Capture the cell that displays the provided text and extract its [x, y] central coordinate. 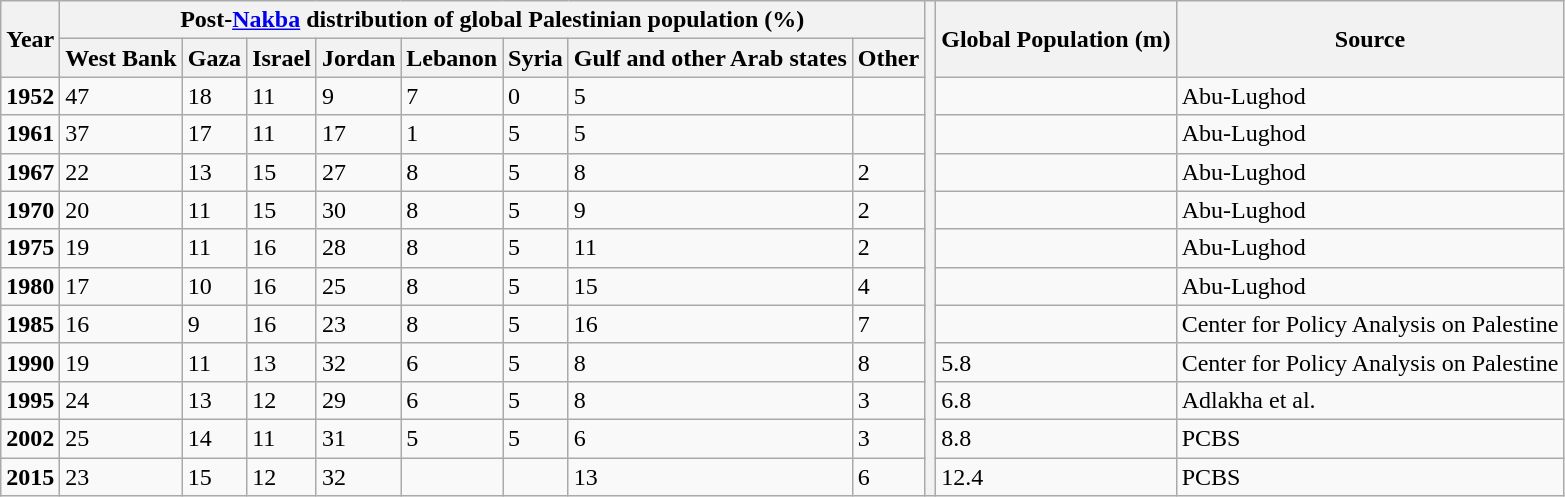
Post-Nakba distribution of global Palestinian population (%) [492, 20]
22 [121, 172]
24 [121, 400]
14 [214, 438]
8.8 [1056, 438]
10 [214, 286]
27 [358, 172]
1975 [30, 248]
Adlakha et al. [1370, 400]
Year [30, 39]
0 [536, 96]
1952 [30, 96]
Syria [536, 58]
18 [214, 96]
37 [121, 134]
30 [358, 210]
West Bank [121, 58]
2002 [30, 438]
Global Population (m) [1056, 39]
5.8 [1056, 362]
2015 [30, 477]
1967 [30, 172]
1961 [30, 134]
Gaza [214, 58]
47 [121, 96]
4 [888, 286]
1980 [30, 286]
29 [358, 400]
1995 [30, 400]
20 [121, 210]
1990 [30, 362]
6.8 [1056, 400]
Jordan [358, 58]
31 [358, 438]
Lebanon [452, 58]
Source [1370, 39]
1970 [30, 210]
1 [452, 134]
12.4 [1056, 477]
28 [358, 248]
Other [888, 58]
Israel [282, 58]
Gulf and other Arab states [710, 58]
1985 [30, 324]
